Capture the cell that displays the provided text and extract its [x, y] central coordinate. 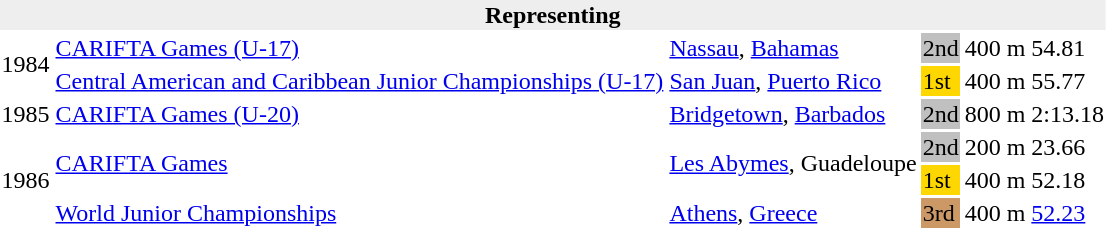
CARIFTA Games (U-20) [360, 114]
San Juan, Puerto Rico [793, 81]
Central American and Caribbean Junior Championships (U-17) [360, 81]
1985 [26, 114]
1984 [26, 64]
52.23 [1068, 213]
Representing [553, 15]
3rd [940, 213]
CARIFTA Games [360, 164]
CARIFTA Games (U-17) [360, 48]
200 m [995, 147]
Nassau, Bahamas [793, 48]
800 m [995, 114]
54.81 [1068, 48]
23.66 [1068, 147]
52.18 [1068, 180]
Les Abymes, Guadeloupe [793, 164]
2:13.18 [1068, 114]
1986 [26, 180]
World Junior Championships [360, 213]
55.77 [1068, 81]
Athens, Greece [793, 213]
Bridgetown, Barbados [793, 114]
